Identify which cell holds the provided text, then report its [X, Y] central coordinate. 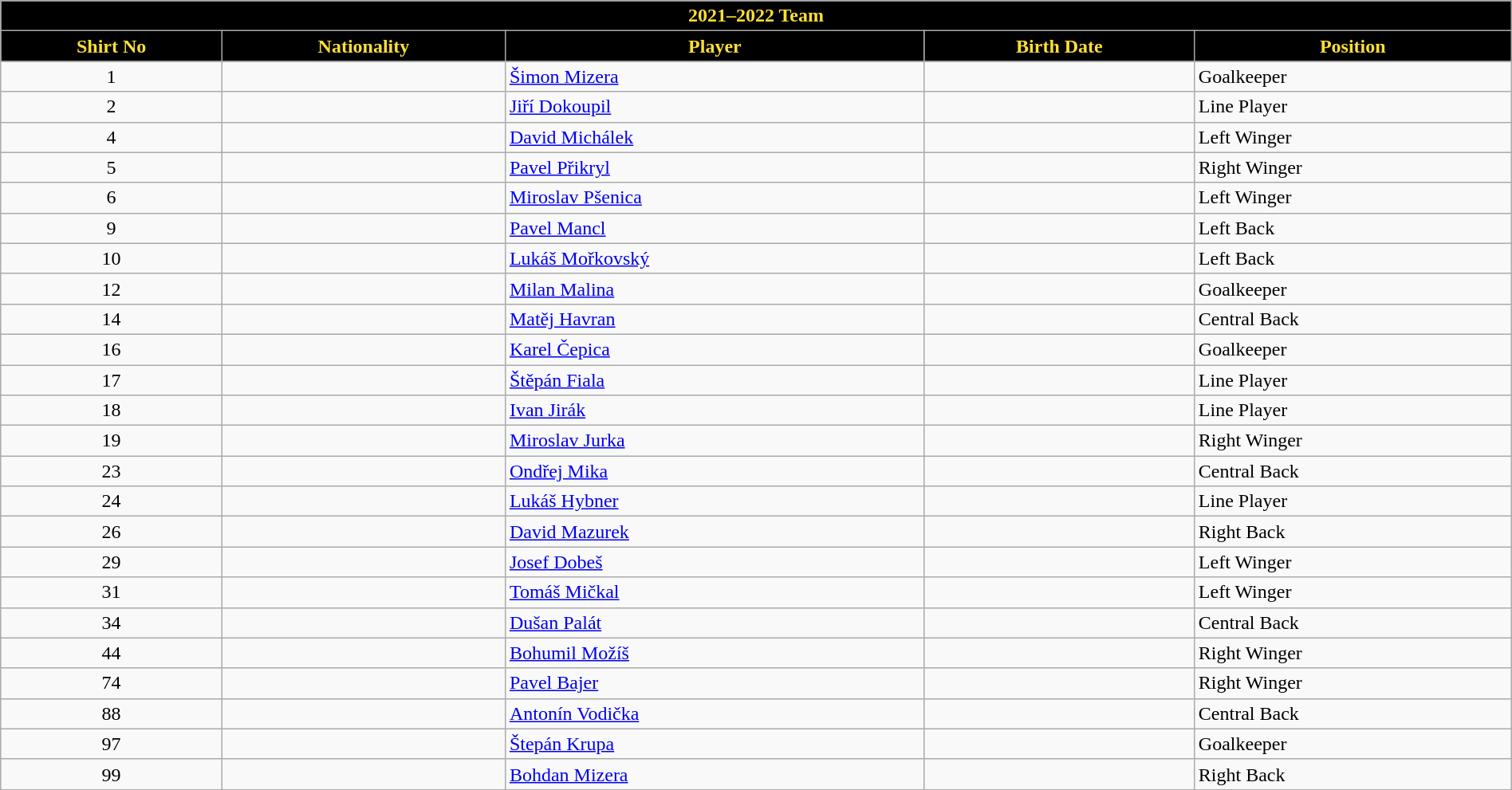
Miroslav Pšenica [715, 198]
10 [112, 258]
Milan Malina [715, 289]
Karel Čepica [715, 349]
9 [112, 228]
6 [112, 198]
2 [112, 107]
Nationality [364, 46]
14 [112, 319]
24 [112, 501]
99 [112, 774]
Ivan Jirák [715, 411]
David Mazurek [715, 532]
17 [112, 380]
Miroslav Jurka [715, 441]
31 [112, 592]
Player [715, 46]
Bohumil Možíš [715, 653]
26 [112, 532]
Šimon Mizera [715, 77]
74 [112, 683]
5 [112, 167]
23 [112, 471]
4 [112, 137]
97 [112, 744]
Jiří Dokoupil [715, 107]
Pavel Bajer [715, 683]
Pavel Přikryl [715, 167]
1 [112, 77]
34 [112, 623]
Antonín Vodička [715, 713]
David Michálek [715, 137]
Position [1353, 46]
Ondřej Mika [715, 471]
19 [112, 441]
Dušan Palát [715, 623]
29 [112, 562]
Josef Dobeš [715, 562]
Shirt No [112, 46]
Štěpán Fiala [715, 380]
12 [112, 289]
Lukáš Hybner [715, 501]
Matěj Havran [715, 319]
16 [112, 349]
Birth Date [1059, 46]
88 [112, 713]
44 [112, 653]
Lukáš Mořkovský [715, 258]
Štepán Krupa [715, 744]
Pavel Mancl [715, 228]
Bohdan Mizera [715, 774]
2021–2022 Team [756, 16]
Tomáš Mičkal [715, 592]
18 [112, 411]
